Extract the [x, y] coordinate from the center of the cell holding the provided text.  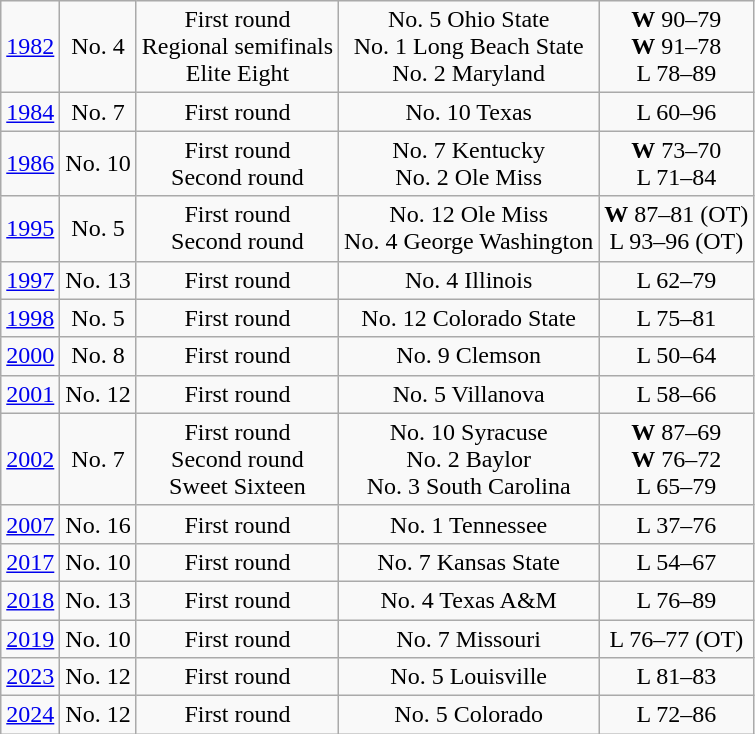
2024 [30, 715]
No. 12 Colorado State [469, 318]
W 90–79W 91–78L 78–89 [676, 47]
L 54–67 [676, 562]
2018 [30, 600]
No. 5 Colorado [469, 715]
L 76–89 [676, 600]
L 58–66 [676, 394]
W 87–81 (OT)L 93–96 (OT) [676, 228]
2023 [30, 677]
No. 10 SyracuseNo. 2 BaylorNo. 3 South Carolina [469, 459]
2019 [30, 639]
First roundSecond round Sweet Sixteen [237, 459]
No. 4 [98, 47]
L 60–96 [676, 112]
L 37–76 [676, 524]
2017 [30, 562]
No. 7 Kansas State [469, 562]
No. 1 Tennessee [469, 524]
W 87–69W 76–72L 65–79 [676, 459]
No. 10 Texas [469, 112]
1995 [30, 228]
No. 4 Illinois [469, 280]
2002 [30, 459]
First round Second round [237, 164]
No. 5 Ohio State No. 1 Long Beach StateNo. 2 Maryland [469, 47]
1982 [30, 47]
No. 4 Texas A&M [469, 600]
2000 [30, 356]
1986 [30, 164]
L 75–81 [676, 318]
L 72–86 [676, 715]
1984 [30, 112]
No. 12 Ole MissNo. 4 George Washington [469, 228]
L 76–77 (OT) [676, 639]
L 81–83 [676, 677]
1998 [30, 318]
No. 8 [98, 356]
No. 7 Missouri [469, 639]
First roundRegional semifinalsElite Eight [237, 47]
First roundSecond round [237, 228]
2007 [30, 524]
2001 [30, 394]
L 62–79 [676, 280]
No. 7 KentuckyNo. 2 Ole Miss [469, 164]
No. 9 Clemson [469, 356]
L 50–64 [676, 356]
No. 5 Villanova [469, 394]
1997 [30, 280]
W 73–70L 71–84 [676, 164]
No. 16 [98, 524]
No. 5 Louisville [469, 677]
